Extract the [x, y] coordinate from the center of the cell holding the provided text.  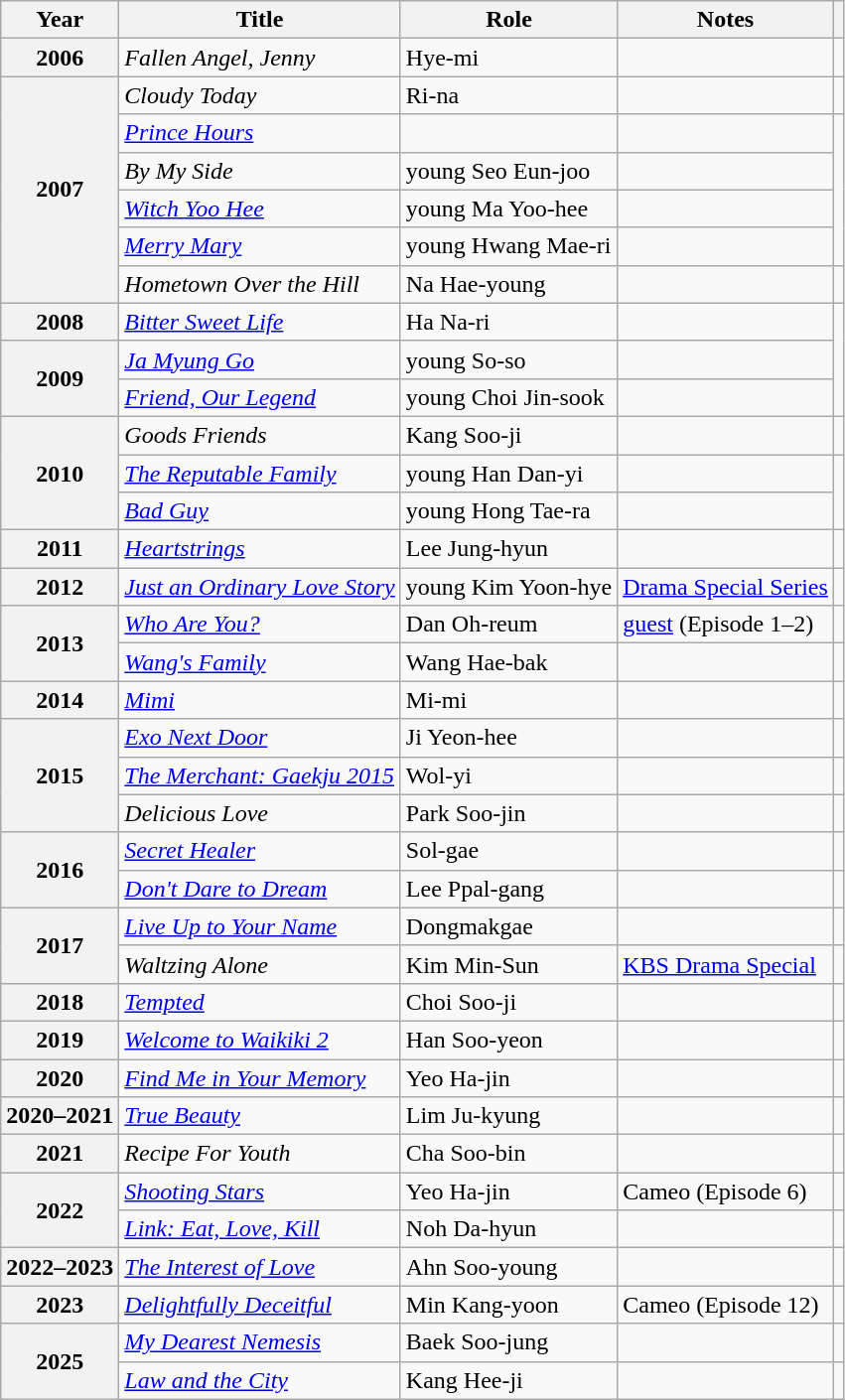
Recipe For Youth [260, 1154]
True Beauty [260, 1116]
Merry Mary [260, 246]
2006 [60, 58]
2008 [60, 322]
2014 [60, 700]
Year [60, 20]
2016 [60, 870]
Hye-mi [508, 58]
Cameo (Episode 6) [726, 1191]
Han Soo-yeon [508, 1040]
Goods Friends [260, 435]
Min Kang-yoon [508, 1305]
2025 [60, 1361]
KBS Drama Special [726, 964]
young Choi Jin-sook [508, 397]
2020 [60, 1077]
Dongmakgae [508, 926]
Prince Hours [260, 133]
young Hwang Mae-ri [508, 246]
Role [508, 20]
Drama Special Series [726, 587]
Ja Myung Go [260, 359]
Sol-gae [508, 851]
young Hong Tae-ra [508, 511]
Law and the City [260, 1380]
The Merchant: Gaekju 2015 [260, 775]
2009 [60, 378]
young So-so [508, 359]
Cloudy Today [260, 95]
Noh Da-hyun [508, 1229]
Secret Healer [260, 851]
Wang's Family [260, 662]
Lim Ju-kyung [508, 1116]
young Kim Yoon-hye [508, 587]
Notes [726, 20]
Park Soo-jin [508, 813]
Lee Jung-hyun [508, 549]
Delightfully Deceitful [260, 1305]
young Ma Yoo-hee [508, 209]
2013 [60, 643]
2021 [60, 1154]
Hometown Over the Hill [260, 284]
2012 [60, 587]
2015 [60, 775]
Kim Min-Sun [508, 964]
2007 [60, 190]
Baek Soo-jung [508, 1342]
Just an Ordinary Love Story [260, 587]
Ha Na-ri [508, 322]
2022 [60, 1210]
Ahn Soo-young [508, 1267]
Mimi [260, 700]
Tempted [260, 1002]
Witch Yoo Hee [260, 209]
Friend, Our Legend [260, 397]
Mi-mi [508, 700]
Wol-yi [508, 775]
2017 [60, 945]
Shooting Stars [260, 1191]
Lee Ppal-gang [508, 889]
Who Are You? [260, 625]
Exo Next Door [260, 738]
Kang Hee-ji [508, 1380]
The Reputable Family [260, 474]
Delicious Love [260, 813]
Don't Dare to Dream [260, 889]
Title [260, 20]
Heartstrings [260, 549]
2022–2023 [60, 1267]
Bad Guy [260, 511]
Kang Soo-ji [508, 435]
Ji Yeon-hee [508, 738]
Cha Soo-bin [508, 1154]
2023 [60, 1305]
2010 [60, 473]
By My Side [260, 171]
Fallen Angel, Jenny [260, 58]
Ri-na [508, 95]
Wang Hae-bak [508, 662]
guest (Episode 1–2) [726, 625]
Choi Soo-ji [508, 1002]
2020–2021 [60, 1116]
My Dearest Nemesis [260, 1342]
2018 [60, 1002]
young Han Dan-yi [508, 474]
2019 [60, 1040]
Link: Eat, Love, Kill [260, 1229]
Dan Oh-reum [508, 625]
Waltzing Alone [260, 964]
young Seo Eun-joo [508, 171]
The Interest of Love [260, 1267]
Find Me in Your Memory [260, 1077]
Na Hae-young [508, 284]
Cameo (Episode 12) [726, 1305]
Welcome to Waikiki 2 [260, 1040]
Live Up to Your Name [260, 926]
Bitter Sweet Life [260, 322]
2011 [60, 549]
